Locate the cell with the specified text and output its [x, y] center coordinate. 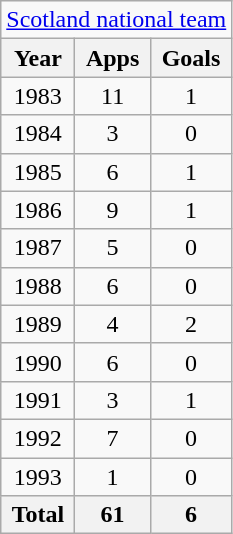
1986 [38, 210]
Apps [112, 58]
1987 [38, 248]
11 [112, 96]
4 [112, 324]
2 [191, 324]
5 [112, 248]
Total [38, 515]
Year [38, 58]
9 [112, 210]
1985 [38, 172]
1988 [38, 286]
1983 [38, 96]
1989 [38, 324]
1992 [38, 438]
7 [112, 438]
Goals [191, 58]
1993 [38, 477]
1984 [38, 134]
1991 [38, 400]
Scotland national team [116, 20]
1990 [38, 362]
61 [112, 515]
